Detect which cell encompasses the target text, then output its (X, Y) center coordinate. 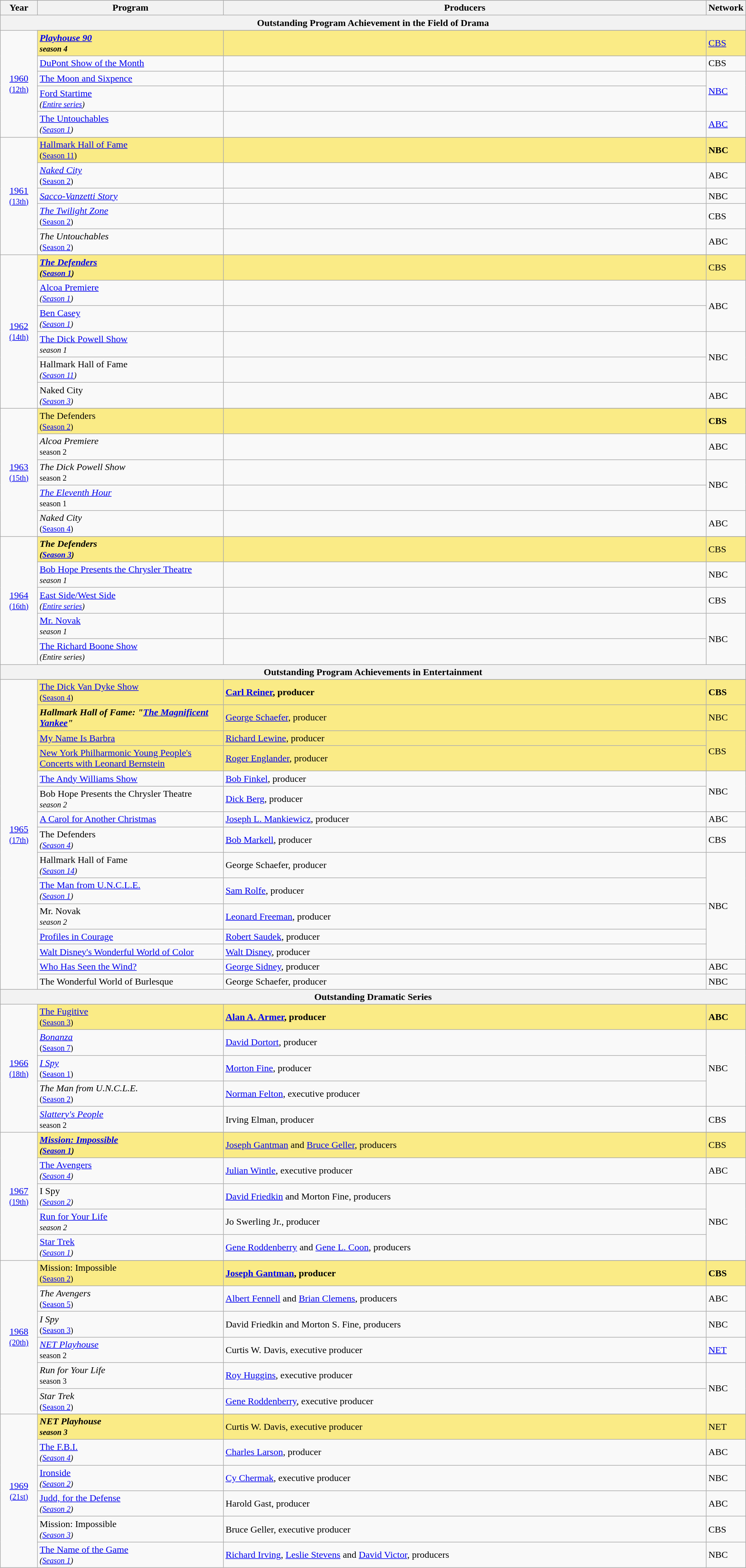
Irving Elman, producer (465, 1120)
1968(20th) (19, 1337)
Who Has Seen the Wind? (130, 966)
Outstanding Program Achievement in the Field of Drama (373, 23)
Bob Finkel, producer (465, 779)
Mission: Impossible(Season 1) (130, 1145)
Run for Your Lifeseason 3 (130, 1375)
Mission: Impossible(Season 3) (130, 1529)
DuPont Show of the Month (130, 63)
The Defenders(Season 2) (130, 421)
Hallmark Hall of Fame(Season 14) (130, 865)
Jo Swerling Jr., producer (465, 1222)
Playhouse 90season 4 (130, 43)
Sam Rolfe, producer (465, 890)
The Avengers(Season 4) (130, 1171)
The Andy Williams Show (130, 779)
East Side/West Side(Entire series) (130, 600)
A Carol for Another Christmas (130, 819)
Bob Hope Presents the Chrysler Theatreseason 2 (130, 799)
1961(13th) (19, 196)
Outstanding Program Achievements in Entertainment (373, 672)
Slattery's Peopleseason 2 (130, 1120)
Leonard Freeman, producer (465, 916)
Mission: Impossible(Season 2) (130, 1273)
The Man from U.N.C.L.E.(Season 2) (130, 1094)
Walt Disney's Wonderful World of Color (130, 952)
Sacco-Vanzetti Story (130, 196)
Cy Chermak, executive producer (465, 1478)
I Spy(Season 2) (130, 1196)
Roger Englander, producer (465, 758)
Ben Casey(Season 1) (130, 319)
Naked City(Season 3) (130, 395)
Run for Your Lifeseason 2 (130, 1222)
Alan A. Armer, producer (465, 1017)
NET Playhouseseason 2 (130, 1350)
Walt Disney, producer (465, 952)
1964(16th) (19, 600)
The Eleventh Hourseason 1 (130, 498)
The Richard Boone Show(Entire series) (130, 651)
The Dick Van Dyke Show(Season 4) (130, 692)
1960(12th) (19, 83)
The Wonderful World of Burlesque (130, 981)
The Untouchables(Season 1) (130, 124)
Roy Huggins, executive producer (465, 1375)
Mr. Novakseason 2 (130, 916)
Naked City(Season 2) (130, 176)
Naked City(Season 4) (130, 524)
The Defenders(Season 1) (130, 267)
Joseph Gantman, producer (465, 1273)
Star Trek(Season 2) (130, 1401)
I Spy(Season 1) (130, 1068)
Harold Gast, producer (465, 1504)
Bob Markell, producer (465, 839)
Robert Saudek, producer (465, 937)
Joseph L. Mankiewicz, producer (465, 819)
Bob Hope Presents the Chrysler Theatreseason 1 (130, 575)
Hallmark Hall of Fame: "The Magnificent Yankee" (130, 718)
Norman Felton, executive producer (465, 1094)
The Name of the Game(Season 1) (130, 1555)
1966(18th) (19, 1068)
The Dick Powell Showseason 1 (130, 344)
Ironside(Season 2) (130, 1478)
Program (130, 8)
Morton Fine, producer (465, 1068)
Richard Irving, Leslie Stevens and David Victor, producers (465, 1555)
The Avengers(Season 5) (130, 1298)
Network (726, 8)
Albert Fennell and Brian Clemens, producers (465, 1298)
The Defenders(Season 4) (130, 839)
1967(19th) (19, 1196)
1969(21st) (19, 1491)
Outstanding Dramatic Series (373, 996)
Profiles in Courage (130, 937)
David Friedkin and Morton S. Fine, producers (465, 1324)
Charles Larson, producer (465, 1453)
Mr. Novakseason 1 (130, 626)
Bruce Geller, executive producer (465, 1529)
Alcoa Premiere(Season 1) (130, 293)
George Sidney, producer (465, 966)
Gene Roddenberry and Gene L. Coon, producers (465, 1247)
NET Playhouseseason 3 (130, 1427)
The Untouchables(Season 2) (130, 242)
New York Philharmonic Young People's Concerts with Leonard Bernstein (130, 758)
The Fugitive(Season 3) (130, 1017)
Joseph Gantman and Bruce Geller, producers (465, 1145)
The Defenders(Season 3) (130, 549)
I Spy(Season 3) (130, 1324)
David Friedkin and Morton Fine, producers (465, 1196)
1962(14th) (19, 331)
Ford Startime(Entire series) (130, 98)
The Twilight Zone(Season 2) (130, 216)
My Name Is Barbra (130, 738)
Star Trek(Season 1) (130, 1247)
Judd, for the Defense(Season 2) (130, 1504)
Gene Roddenberry, executive producer (465, 1401)
David Dortort, producer (465, 1042)
Producers (465, 8)
The Moon and Sixpence (130, 78)
1963(15th) (19, 472)
Bonanza(Season 7) (130, 1042)
Julian Wintle, executive producer (465, 1171)
Carl Reiner, producer (465, 692)
The F.B.I.(Season 4) (130, 1453)
The Dick Powell Showseason 2 (130, 472)
1965(17th) (19, 835)
The Man from U.N.C.L.E.(Season 1) (130, 890)
Year (19, 8)
Alcoa Premiereseason 2 (130, 446)
Dick Berg, producer (465, 799)
Richard Lewine, producer (465, 738)
